Determine the (x, y) coordinate at the center of the cell enclosing the given text.  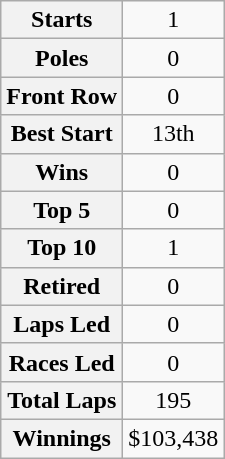
Top 10 (62, 248)
Best Start (62, 134)
Retired (62, 286)
Laps Led (62, 324)
Total Laps (62, 400)
Starts (62, 20)
$103,438 (174, 438)
Races Led (62, 362)
195 (174, 400)
Wins (62, 172)
Poles (62, 58)
Front Row (62, 96)
13th (174, 134)
Winnings (62, 438)
Top 5 (62, 210)
